Locate the cell with the specified text and output its [x, y] center coordinate. 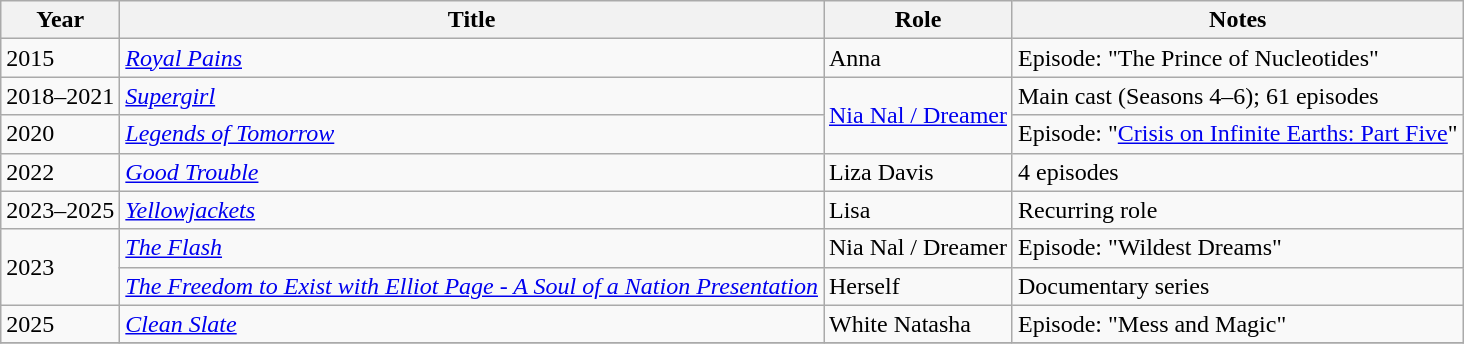
Year [60, 20]
Episode: "Wildest Dreams" [1238, 248]
Title [472, 20]
2018–2021 [60, 96]
Notes [1238, 20]
2023–2025 [60, 210]
2023 [60, 267]
White Natasha [918, 324]
Episode: "Mess and Magic" [1238, 324]
Royal Pains [472, 58]
The Flash [472, 248]
Legends of Tomorrow [472, 134]
4 episodes [1238, 172]
Episode: "Crisis on Infinite Earths: Part Five" [1238, 134]
Anna [918, 58]
Herself [918, 286]
Main cast (Seasons 4–6); 61 episodes [1238, 96]
Role [918, 20]
Liza Davis [918, 172]
Lisa [918, 210]
Documentary series [1238, 286]
Recurring role [1238, 210]
Good Trouble [472, 172]
2015 [60, 58]
Episode: "The Prince of Nucleotides" [1238, 58]
2020 [60, 134]
Clean Slate [472, 324]
Yellowjackets [472, 210]
Supergirl [472, 96]
2025 [60, 324]
2022 [60, 172]
The Freedom to Exist with Elliot Page - A Soul of a Nation Presentation [472, 286]
